Pinpoint the cell where the given text exists, returning its [x, y] midpoint coordinate. 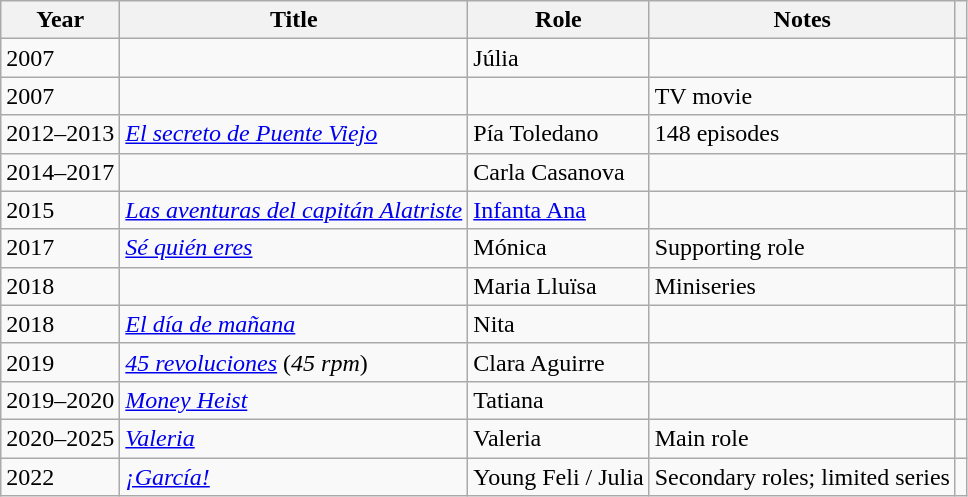
Secondary roles; limited series [802, 477]
Las aventuras del capitán Alatriste [294, 210]
2022 [60, 477]
2015 [60, 210]
2014–2017 [60, 172]
2017 [60, 248]
Main role [802, 438]
TV movie [802, 96]
Sé quién eres [294, 248]
148 episodes [802, 134]
Mónica [558, 248]
2012–2013 [60, 134]
Money Heist [294, 400]
Júlia [558, 58]
Infanta Ana [558, 210]
Notes [802, 20]
Tatiana [558, 400]
2020–2025 [60, 438]
Carla Casanova [558, 172]
Title [294, 20]
Miniseries [802, 286]
Year [60, 20]
Clara Aguirre [558, 362]
45 revoluciones (45 rpm) [294, 362]
¡García! [294, 477]
Young Feli / Julia [558, 477]
2019–2020 [60, 400]
Role [558, 20]
2019 [60, 362]
Pía Toledano [558, 134]
Maria Lluïsa [558, 286]
El día de mañana [294, 324]
El secreto de Puente Viejo [294, 134]
Supporting role [802, 248]
Nita [558, 324]
